Scan for the cell matching the given text and deliver its [x, y] coordinate at center. 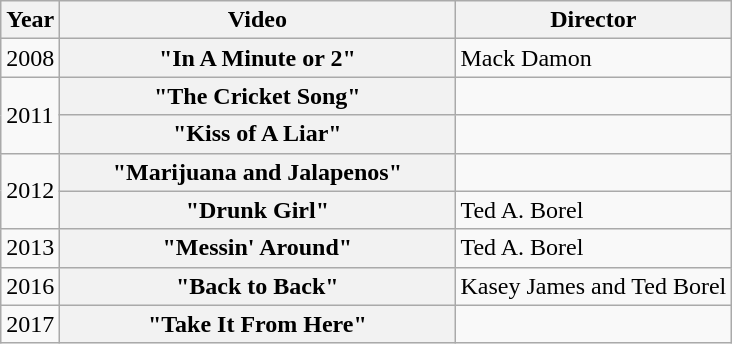
Year [30, 20]
Video [258, 20]
"Drunk Girl" [258, 210]
2008 [30, 58]
"The Cricket Song" [258, 96]
2013 [30, 248]
"Marijuana and Jalapenos" [258, 172]
"Kiss of A Liar" [258, 134]
"In A Minute or 2" [258, 58]
2011 [30, 115]
2017 [30, 324]
"Take It From Here" [258, 324]
"Back to Back" [258, 286]
2016 [30, 286]
"Messin' Around" [258, 248]
Director [594, 20]
2012 [30, 191]
Mack Damon [594, 58]
Kasey James and Ted Borel [594, 286]
